For the text-containing cell, return its midpoint in (x, y) coordinate format. 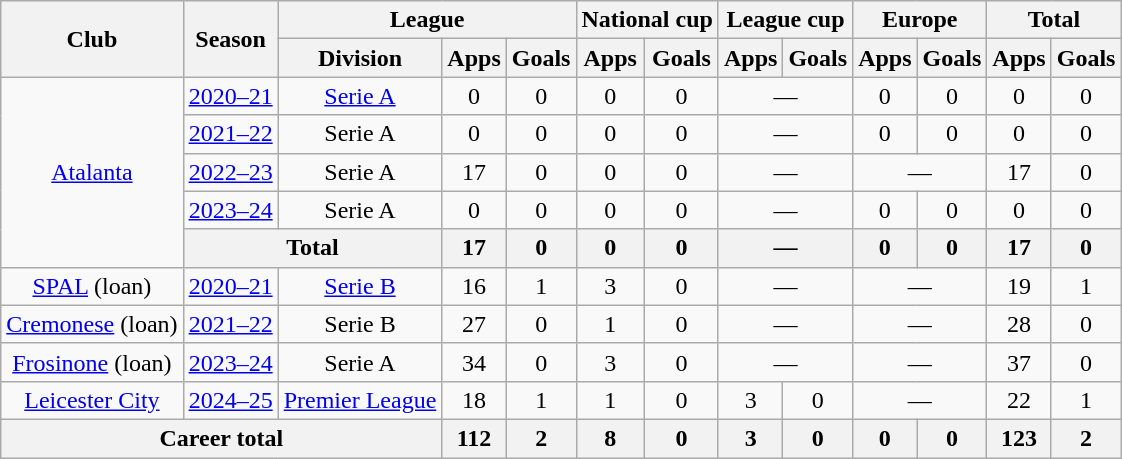
37 (1019, 362)
Division (360, 58)
34 (474, 362)
2022–23 (230, 172)
16 (474, 286)
Europe (920, 20)
National cup (647, 20)
Season (230, 39)
Leicester City (92, 400)
Club (92, 39)
Premier League (360, 400)
League cup (785, 20)
Cremonese (loan) (92, 324)
123 (1019, 438)
2024–25 (230, 400)
SPAL (loan) (92, 286)
28 (1019, 324)
League (427, 20)
Frosinone (loan) (92, 362)
Career total (222, 438)
19 (1019, 286)
27 (474, 324)
18 (474, 400)
8 (610, 438)
112 (474, 438)
Atalanta (92, 172)
22 (1019, 400)
